From the cell containing the given text, extract its center point as (X, Y) coordinate. 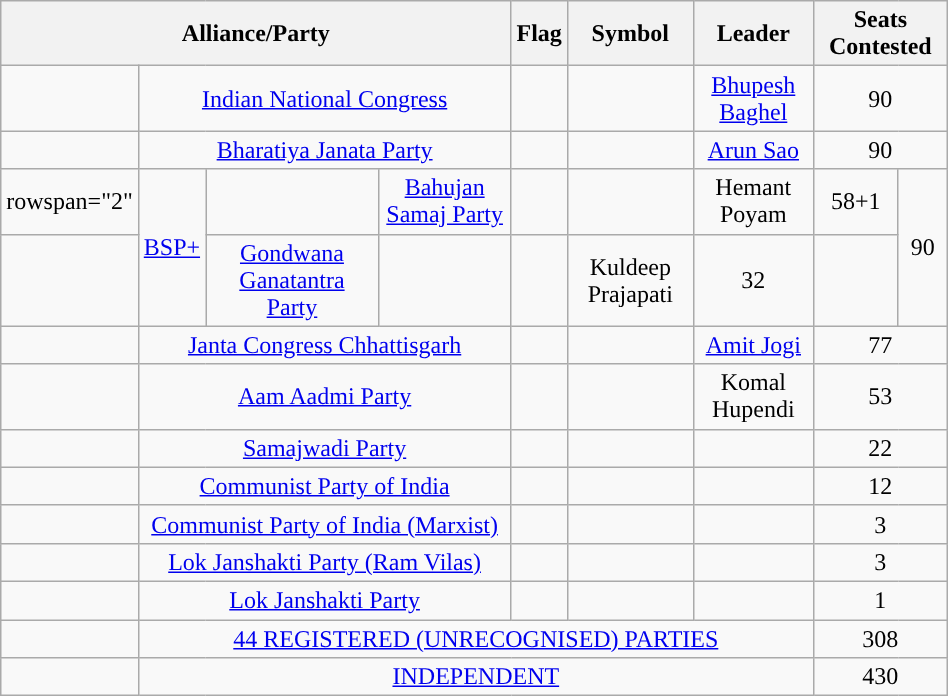
Bharatiya Janata Party (324, 150)
Bahujan Samaj Party (444, 202)
308 (880, 639)
Lok Janshakti Party (Ram Vilas) (324, 562)
Alliance/Party (256, 34)
Symbol (630, 34)
22 (880, 448)
44 REGISTERED (UNRECOGNISED) PARTIES (476, 639)
Hemant Poyam (753, 202)
430 (880, 677)
Communist Party of India (324, 486)
Kuldeep Prajapati (630, 280)
INDEPENDENT (476, 677)
Flag (539, 34)
Janta Congress Chhattisgarh (324, 345)
Arun Sao (753, 150)
1 (880, 600)
Leader (753, 34)
Seats Contested (880, 34)
Amit Jogi (753, 345)
Samajwadi Party (324, 448)
Gondwana Ganatantra Party (292, 280)
Indian National Congress (324, 98)
BSP+ (172, 248)
Lok Janshakti Party (324, 600)
Communist Party of India (Marxist) (324, 524)
Aam Aadmi Party (324, 396)
77 (880, 345)
32 (753, 280)
Bhupesh Baghel (753, 98)
58+1 (856, 202)
Komal Hupendi (753, 396)
53 (880, 396)
12 (880, 486)
rowspan="2" (70, 202)
